Pinpoint the cell where the given text exists, returning its (x, y) midpoint coordinate. 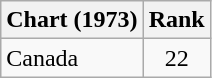
Chart (1973) (72, 20)
Canada (72, 58)
22 (176, 58)
Rank (176, 20)
